Pinpoint the cell where the given text exists, returning its [x, y] midpoint coordinate. 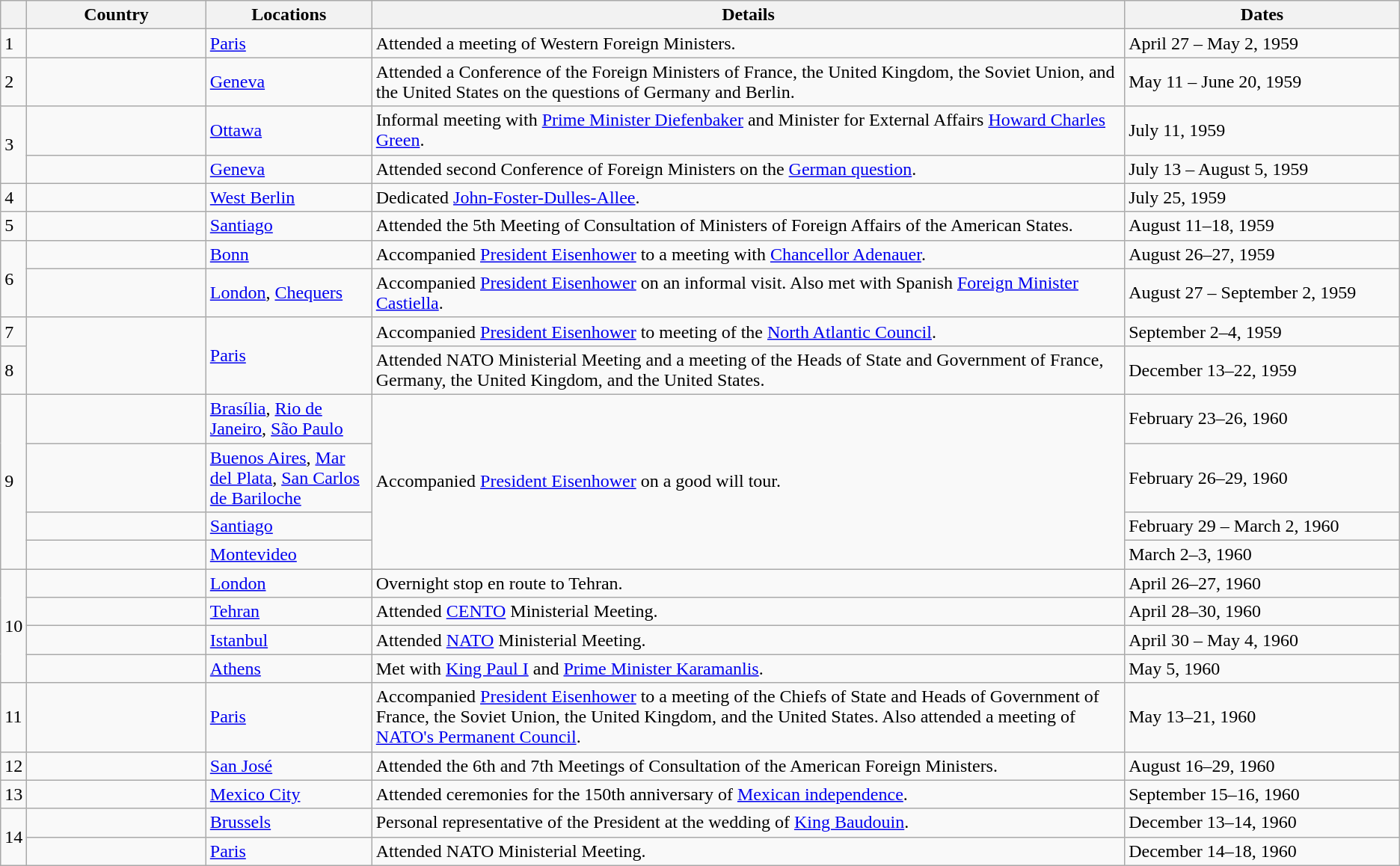
April 30 – May 4, 1960 [1262, 640]
February 26–29, 1960 [1262, 477]
San José [289, 766]
Bonn [289, 254]
11 [13, 717]
December 14–18, 1960 [1262, 851]
8 [13, 369]
5 [13, 226]
Met with King Paul I and Prime Minister Karamanlis. [748, 669]
10 [13, 626]
Accompanied President Eisenhower on a good will tour. [748, 482]
2 [13, 82]
August 27 – September 2, 1959 [1262, 293]
13 [13, 794]
Locations [289, 15]
May 13–21, 1960 [1262, 717]
April 26–27, 1960 [1262, 583]
12 [13, 766]
July 25, 1959 [1262, 197]
Informal meeting with Prime Minister Diefenbaker and Minister for External Affairs Howard Charles Green. [748, 130]
July 11, 1959 [1262, 130]
May 11 – June 20, 1959 [1262, 82]
Buenos Aires, Mar del Plata, San Carlos de Bariloche [289, 477]
9 [13, 482]
July 13 – August 5, 1959 [1262, 169]
September 2–4, 1959 [1262, 331]
Ottawa [289, 130]
Attended second Conference of Foreign Ministers on the German question. [748, 169]
May 5, 1960 [1262, 669]
Mexico City [289, 794]
Personal representative of the President at the wedding of King Baudouin. [748, 823]
Attended the 6th and 7th Meetings of Consultation of the American Foreign Ministers. [748, 766]
Brasília, Rio de Janeiro, São Paulo [289, 419]
Istanbul [289, 640]
Montevideo [289, 555]
Overnight stop en route to Tehran. [748, 583]
February 23–26, 1960 [1262, 419]
Dates [1262, 15]
14 [13, 837]
Dedicated John-Foster-Dulles-Allee. [748, 197]
Attended ceremonies for the 150th anniversary of Mexican independence. [748, 794]
Attended the 5th Meeting of Consultation of Ministers of Foreign Affairs of the American States. [748, 226]
Attended a meeting of Western Foreign Ministers. [748, 43]
March 2–3, 1960 [1262, 555]
London, Chequers [289, 293]
Athens [289, 669]
4 [13, 197]
Tehran [289, 612]
Attended CENTO Ministerial Meeting. [748, 612]
February 29 – March 2, 1960 [1262, 526]
Accompanied President Eisenhower to a meeting with Chancellor Adenauer. [748, 254]
7 [13, 331]
6 [13, 278]
West Berlin [289, 197]
Brussels [289, 823]
September 15–16, 1960 [1262, 794]
London [289, 583]
April 28–30, 1960 [1262, 612]
Attended NATO Ministerial Meeting and a meeting of the Heads of State and Government of France, Germany, the United Kingdom, and the United States. [748, 369]
Country [117, 15]
August 16–29, 1960 [1262, 766]
1 [13, 43]
Accompanied President Eisenhower to meeting of the North Atlantic Council. [748, 331]
Details [748, 15]
August 11–18, 1959 [1262, 226]
3 [13, 145]
December 13–22, 1959 [1262, 369]
April 27 – May 2, 1959 [1262, 43]
December 13–14, 1960 [1262, 823]
August 26–27, 1959 [1262, 254]
Accompanied President Eisenhower on an informal visit. Also met with Spanish Foreign Minister Castiella. [748, 293]
